Scan for the cell matching the given text and deliver its (X, Y) coordinate at center. 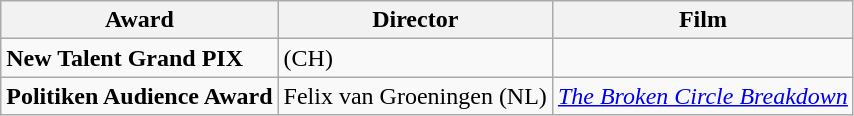
Felix van Groeningen (NL) (415, 96)
New Talent Grand PIX (140, 58)
Award (140, 20)
Director (415, 20)
Politiken Audience Award (140, 96)
(CH) (415, 58)
Film (702, 20)
The Broken Circle Breakdown (702, 96)
